Detect which cell encompasses the target text, then output its (x, y) center coordinate. 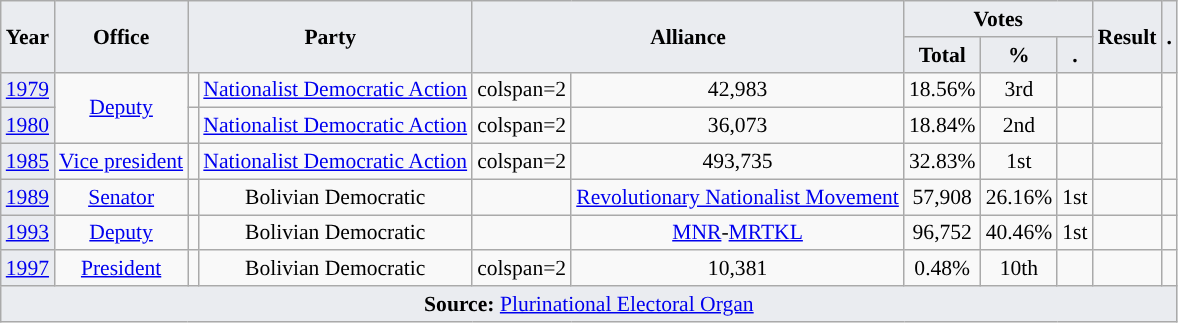
0.48% (942, 269)
Total (942, 55)
% (1020, 55)
1985 (28, 162)
40.46% (1020, 233)
President (121, 269)
96,752 (942, 233)
493,735 (738, 162)
36,073 (738, 126)
Result (1128, 36)
Alliance (688, 36)
10th (1020, 269)
26.16% (1020, 197)
42,983 (738, 90)
57,908 (942, 197)
Year (28, 36)
1989 (28, 197)
Office (121, 36)
1997 (28, 269)
Revolutionary Nationalist Movement (738, 197)
18.56% (942, 90)
Vice president (121, 162)
3rd (1020, 90)
1980 (28, 126)
Party (330, 36)
1993 (28, 233)
1979 (28, 90)
32.83% (942, 162)
2nd (1020, 126)
Source: Plurinational Electoral Organ (589, 304)
10,381 (738, 269)
18.84% (942, 126)
MNR-MRTKL (738, 233)
Senator (121, 197)
Votes (998, 19)
